Extract the (x, y) coordinate from the center of the cell holding the provided text.  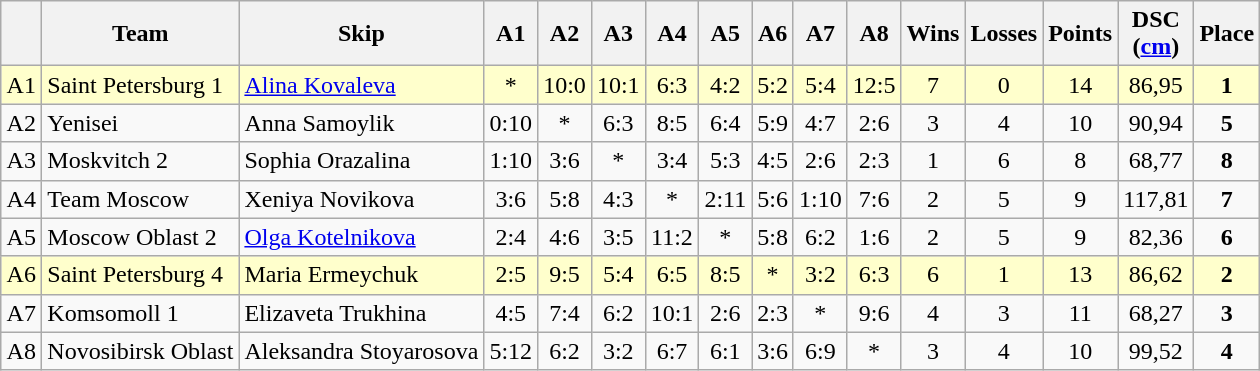
6:4 (726, 123)
12:5 (874, 85)
Skip (362, 34)
Yenisei (140, 123)
Team Moscow (140, 199)
Anna Samoylik (362, 123)
99,52 (1156, 351)
Sophia Orazalina (362, 161)
0 (1004, 85)
2:4 (511, 237)
Olga Kotelnikova (362, 237)
Komsomoll 1 (140, 313)
Novosibirsk Oblast (140, 351)
11:2 (672, 237)
6:9 (820, 351)
5:9 (773, 123)
Alina Kovaleva (362, 85)
5:2 (773, 85)
3:5 (618, 237)
3:4 (672, 161)
82,36 (1156, 237)
11 (1080, 313)
2:5 (511, 275)
117,81 (1156, 199)
Moscow Oblast 2 (140, 237)
0:10 (511, 123)
7:6 (874, 199)
Saint Petersburg 4 (140, 275)
5:6 (773, 199)
Aleksandra Stoyarosova (362, 351)
10:0 (565, 85)
6:5 (672, 275)
9:5 (565, 275)
5:3 (726, 161)
14 (1080, 85)
13 (1080, 275)
Maria Ermeychuk (362, 275)
Elizaveta Trukhina (362, 313)
9:6 (874, 313)
Saint Petersburg 1 (140, 85)
Points (1080, 34)
4:7 (820, 123)
1:6 (874, 237)
Moskvitch 2 (140, 161)
4:3 (618, 199)
86,95 (1156, 85)
4:6 (565, 237)
68,77 (1156, 161)
5:12 (511, 351)
90,94 (1156, 123)
Losses (1004, 34)
DSC (cm) (1156, 34)
86,62 (1156, 275)
6:1 (726, 351)
2:11 (726, 199)
7:4 (565, 313)
4:2 (726, 85)
Xeniya Novikova (362, 199)
Team (140, 34)
6:7 (672, 351)
68,27 (1156, 313)
Wins (933, 34)
Place (1227, 34)
